Find where the given text appears and provide that cell's center as [X, Y] coordinate. 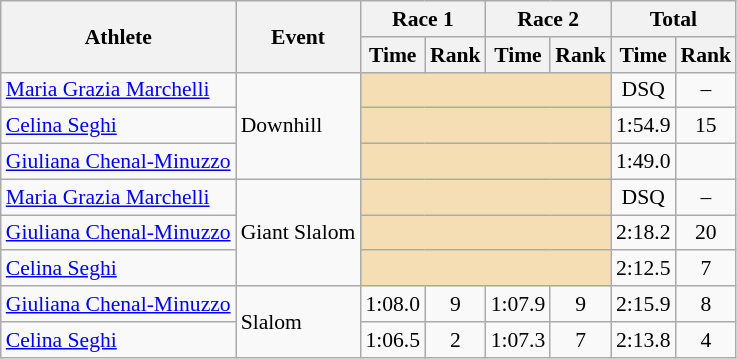
Event [298, 36]
1:07.3 [518, 340]
1:08.0 [392, 304]
1:49.0 [644, 162]
2:15.9 [644, 304]
2:12.5 [644, 269]
8 [706, 304]
Total [674, 19]
1:06.5 [392, 340]
1:54.9 [644, 126]
Downhill [298, 126]
Race 1 [422, 19]
2 [456, 340]
4 [706, 340]
1:07.9 [518, 304]
2:18.2 [644, 233]
2:13.8 [644, 340]
20 [706, 233]
Giant Slalom [298, 232]
15 [706, 126]
Race 2 [548, 19]
Athlete [118, 36]
Slalom [298, 322]
